Identify which cell holds the provided text, then report its (x, y) central coordinate. 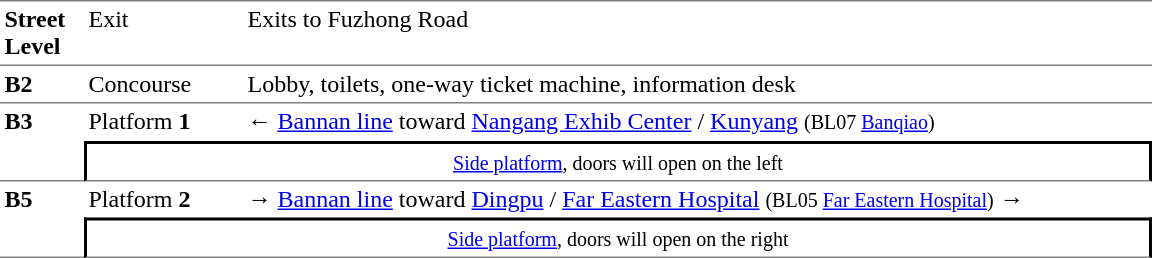
Concourse (164, 85)
→ Bannan line toward Dingpu / Far Eastern Hospital (BL05 Far Eastern Hospital) → (698, 200)
Street Level (42, 33)
Exits to Fuzhong Road (698, 33)
Platform 1 (164, 123)
B3 (42, 143)
Side platform, doors will open on the left (618, 161)
Exit (164, 33)
B2 (42, 85)
B5 (42, 220)
Side platform, doors will open on the right (618, 238)
Lobby, toilets, one-way ticket machine, information desk (698, 85)
← Bannan line toward Nangang Exhib Center / Kunyang (BL07 Banqiao) (698, 123)
Platform 2 (164, 200)
